Locate the cell with the specified text and output its (X, Y) center coordinate. 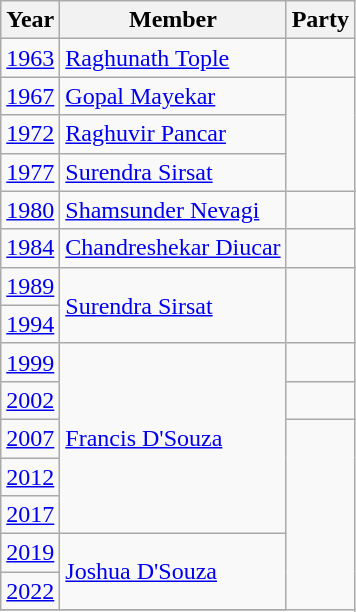
Raghunath Tople (173, 58)
1963 (30, 58)
Shamsunder Nevagi (173, 210)
2012 (30, 477)
Francis D'Souza (173, 438)
1980 (30, 210)
1977 (30, 172)
Gopal Mayekar (173, 96)
2007 (30, 438)
Party (320, 20)
Joshua D'Souza (173, 572)
2017 (30, 515)
1989 (30, 286)
Raghuvir Pancar (173, 134)
1999 (30, 362)
2022 (30, 591)
Member (173, 20)
2002 (30, 400)
Chandreshekar Diucar (173, 248)
1972 (30, 134)
2019 (30, 553)
1984 (30, 248)
Year (30, 20)
1967 (30, 96)
1994 (30, 324)
